Identify which cell holds the provided text, then report its (X, Y) central coordinate. 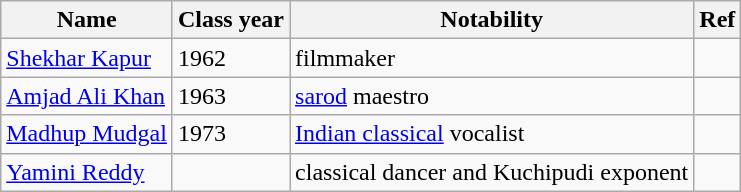
Ref (718, 20)
Shekhar Kapur (87, 58)
1973 (230, 134)
Class year (230, 20)
1963 (230, 96)
Notability (492, 20)
filmmaker (492, 58)
Madhup Mudgal (87, 134)
Name (87, 20)
Yamini Reddy (87, 172)
sarod maestro (492, 96)
1962 (230, 58)
Indian classical vocalist (492, 134)
Amjad Ali Khan (87, 96)
classical dancer and Kuchipudi exponent (492, 172)
